Return the [x, y] coordinate for the center point of the cell that contains the specified text.  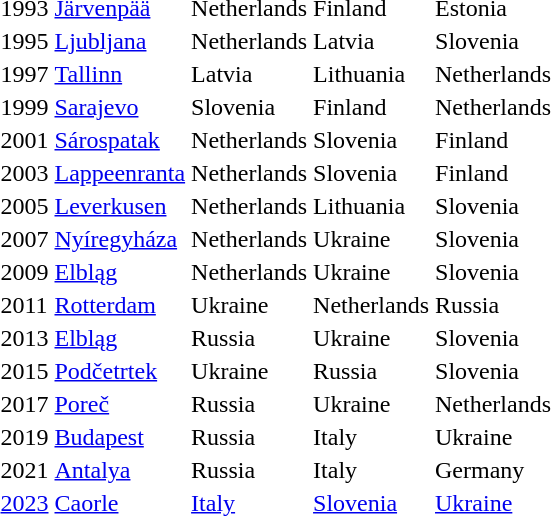
Antalya [120, 470]
Tallinn [120, 74]
Rotterdam [120, 305]
Nyíregyháza [120, 239]
Budapest [120, 437]
Ljubljana [120, 41]
Leverkusen [120, 206]
Sárospatak [120, 140]
Poreč [120, 404]
Lappeenranta [120, 173]
Finland [372, 107]
Sarajevo [120, 107]
Podčetrtek [120, 371]
